Identify which cell holds the provided text, then report its [X, Y] central coordinate. 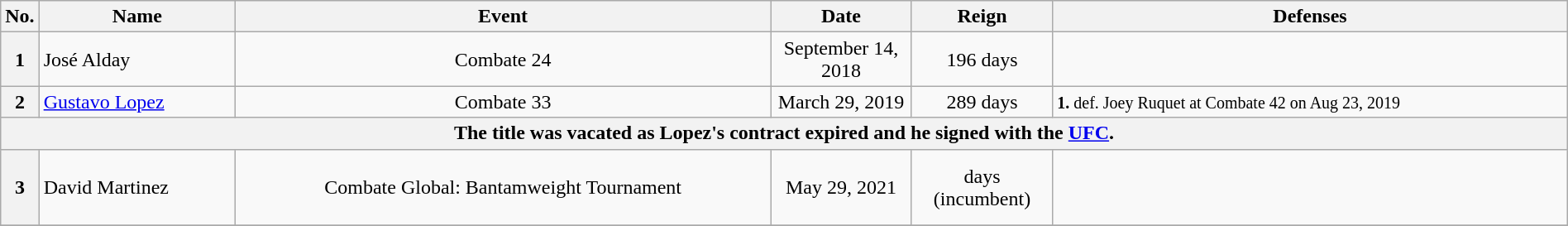
The title was vacated as Lopez's contract expired and he signed with the UFC. [784, 133]
Gustavo Lopez [137, 102]
3 [20, 187]
2 [20, 102]
September 14, 2018 [841, 60]
March 29, 2019 [841, 102]
No. [20, 17]
Date [841, 17]
1 [20, 60]
Combate 33 [503, 102]
Defenses [1310, 17]
May 29, 2021 [841, 187]
Event [503, 17]
1. def. Joey Ruquet at Combate 42 on Aug 23, 2019 [1310, 102]
David Martinez [137, 187]
289 days [982, 102]
Combate 24 [503, 60]
Name [137, 17]
days(incumbent) [982, 187]
Combate Global: Bantamweight Tournament [503, 187]
José Alday [137, 60]
196 days [982, 60]
Reign [982, 17]
